Scan for the cell matching the given text and deliver its [x, y] coordinate at center. 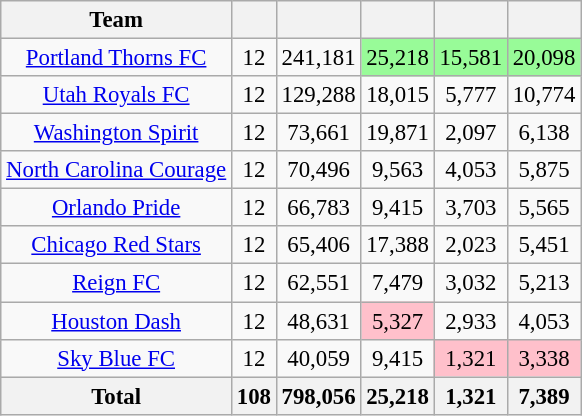
70,496 [318, 170]
241,181 [318, 58]
65,406 [318, 245]
2,097 [470, 133]
129,288 [318, 95]
6,138 [544, 133]
5,777 [470, 95]
7,389 [544, 396]
66,783 [318, 208]
17,388 [398, 245]
5,327 [398, 321]
20,098 [544, 58]
Utah Royals FC [116, 95]
North Carolina Courage [116, 170]
62,551 [318, 283]
Washington Spirit [116, 133]
18,015 [398, 95]
5,213 [544, 283]
Team [116, 20]
Reign FC [116, 283]
15,581 [470, 58]
2,933 [470, 321]
3,338 [544, 358]
Total [116, 396]
19,871 [398, 133]
9,563 [398, 170]
10,774 [544, 95]
5,565 [544, 208]
Sky Blue FC [116, 358]
40,059 [318, 358]
3,703 [470, 208]
5,451 [544, 245]
48,631 [318, 321]
Chicago Red Stars [116, 245]
Orlando Pride [116, 208]
798,056 [318, 396]
73,661 [318, 133]
7,479 [398, 283]
108 [254, 396]
Houston Dash [116, 321]
3,032 [470, 283]
5,875 [544, 170]
2,023 [470, 245]
Portland Thorns FC [116, 58]
